For the text-containing cell, return its midpoint in (X, Y) coordinate format. 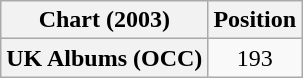
193 (255, 58)
Chart (2003) (104, 20)
Position (255, 20)
UK Albums (OCC) (104, 58)
